Find where the given text appears and provide that cell's center as [X, Y] coordinate. 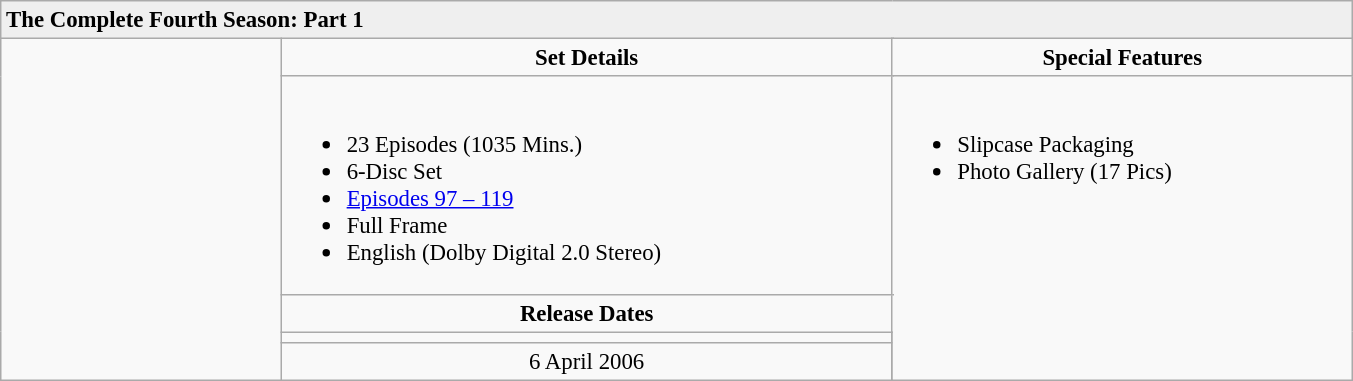
Set Details [586, 58]
Slipcase PackagingPhoto Gallery (17 Pics) [1122, 228]
The Complete Fourth Season: Part 1 [677, 20]
Release Dates [586, 313]
23 Episodes (1035 Mins.)6-Disc SetEpisodes 97 – 119Full FrameEnglish (Dolby Digital 2.0 Stereo) [586, 185]
Special Features [1122, 58]
6 April 2006 [586, 361]
